From the cell containing the given text, extract its center point as [x, y] coordinate. 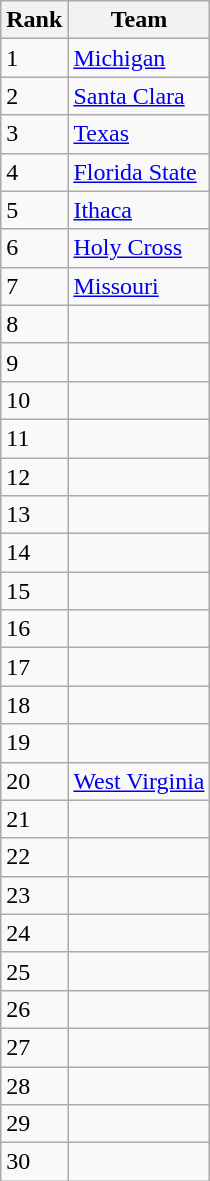
13 [34, 515]
Santa Clara [139, 96]
7 [34, 286]
15 [34, 591]
24 [34, 933]
12 [34, 477]
Team [139, 20]
19 [34, 743]
3 [34, 134]
16 [34, 629]
4 [34, 172]
27 [34, 1047]
Texas [139, 134]
17 [34, 667]
Rank [34, 20]
Florida State [139, 172]
26 [34, 1009]
8 [34, 324]
30 [34, 1162]
6 [34, 248]
2 [34, 96]
28 [34, 1085]
11 [34, 438]
West Virginia [139, 781]
18 [34, 705]
1 [34, 58]
25 [34, 971]
21 [34, 819]
Holy Cross [139, 248]
Michigan [139, 58]
9 [34, 362]
Missouri [139, 286]
29 [34, 1124]
5 [34, 210]
14 [34, 553]
20 [34, 781]
Ithaca [139, 210]
10 [34, 400]
23 [34, 895]
22 [34, 857]
